Provide the (x, y) coordinate of the cell's center where the given text is located.  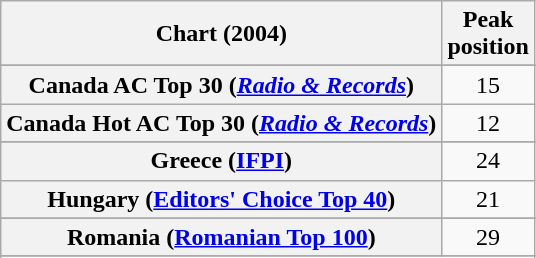
15 (488, 85)
Canada Hot AC Top 30 (Radio & Records) (222, 123)
29 (488, 237)
Greece (IFPI) (222, 161)
21 (488, 199)
12 (488, 123)
Chart (2004) (222, 34)
Peakposition (488, 34)
Canada AC Top 30 (Radio & Records) (222, 85)
Romania (Romanian Top 100) (222, 237)
24 (488, 161)
Hungary (Editors' Choice Top 40) (222, 199)
